Determine the [x, y] coordinate at the center of the cell enclosing the given text.  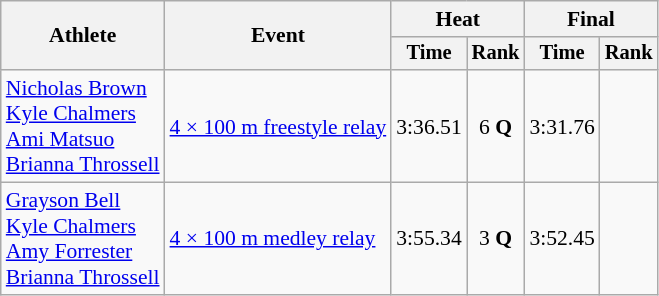
Event [278, 36]
Athlete [83, 36]
Grayson BellKyle ChalmersAmy ForresterBrianna Throssell [83, 239]
3:36.51 [428, 126]
3:52.45 [562, 239]
Heat [458, 19]
6 Q [496, 126]
Final [590, 19]
3:31.76 [562, 126]
4 × 100 m medley relay [278, 239]
4 × 100 m freestyle relay [278, 126]
Nicholas BrownKyle ChalmersAmi MatsuoBrianna Throssell [83, 126]
3:55.34 [428, 239]
3 Q [496, 239]
